For the text-containing cell, return its midpoint in [x, y] coordinate format. 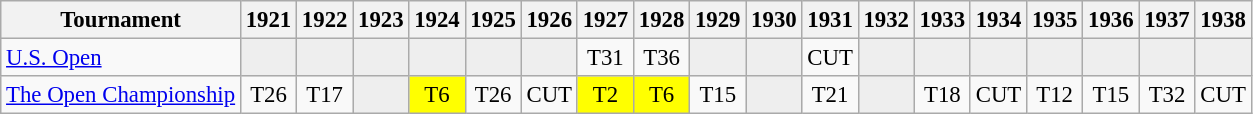
1921 [268, 20]
1933 [942, 20]
1929 [718, 20]
T32 [1167, 95]
1922 [325, 20]
1926 [549, 20]
U.S. Open [121, 58]
T12 [1055, 95]
T36 [661, 58]
1937 [1167, 20]
T18 [942, 95]
1923 [381, 20]
1935 [1055, 20]
1924 [437, 20]
1927 [605, 20]
1928 [661, 20]
1925 [493, 20]
1934 [998, 20]
T17 [325, 95]
T31 [605, 58]
The Open Championship [121, 95]
1938 [1223, 20]
1936 [1111, 20]
1932 [886, 20]
T2 [605, 95]
Tournament [121, 20]
1930 [774, 20]
T21 [830, 95]
1931 [830, 20]
